For the text-containing cell, return its midpoint in (x, y) coordinate format. 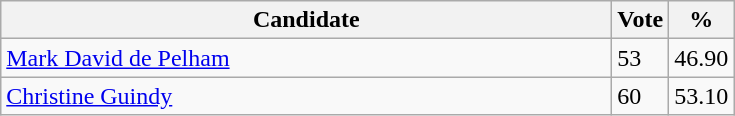
Christine Guindy (306, 96)
Candidate (306, 20)
53 (640, 58)
Vote (640, 20)
% (702, 20)
53.10 (702, 96)
46.90 (702, 58)
60 (640, 96)
Mark David de Pelham (306, 58)
